Pinpoint the cell where the given text exists, returning its [X, Y] midpoint coordinate. 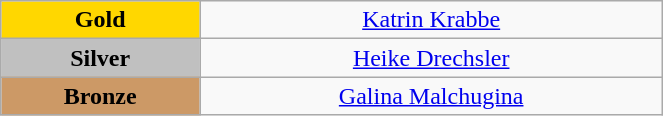
Bronze [100, 96]
Heike Drechsler [432, 58]
Gold [100, 20]
Katrin Krabbe [432, 20]
Galina Malchugina [432, 96]
Silver [100, 58]
